Capture the cell that displays the provided text and extract its (x, y) central coordinate. 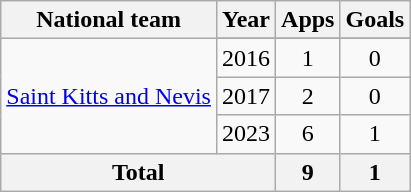
National team (109, 20)
Saint Kitts and Nevis (109, 96)
2017 (246, 96)
Year (246, 20)
Goals (375, 20)
2023 (246, 134)
9 (308, 172)
Apps (308, 20)
6 (308, 134)
Total (138, 172)
2 (308, 96)
2016 (246, 58)
